Determine the (X, Y) coordinate at the center of the cell enclosing the given text.  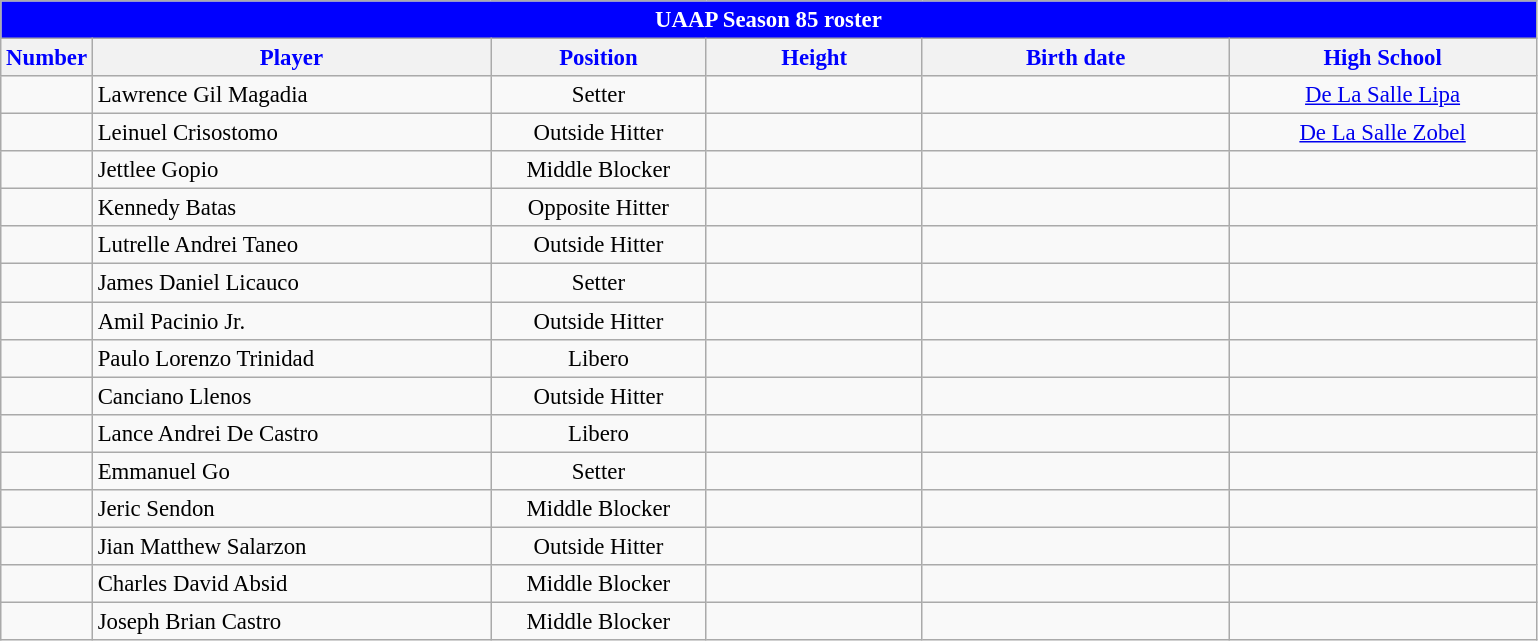
Emmanuel Go (291, 471)
Lance Andrei De Castro (291, 433)
Joseph Brian Castro (291, 621)
Jettlee Gopio (291, 170)
Charles David Absid (291, 584)
Leinuel Crisostomo (291, 133)
James Daniel Licauco (291, 283)
Jian Matthew Salarzon (291, 546)
De La Salle Lipa (1382, 95)
Kennedy Batas (291, 208)
Amil Pacinio Jr. (291, 321)
UAAP Season 85 roster (768, 20)
De La Salle Zobel (1382, 133)
High School (1382, 58)
Player (291, 58)
Jeric Sendon (291, 509)
Opposite Hitter (599, 208)
Number (47, 58)
Height (814, 58)
Paulo Lorenzo Trinidad (291, 358)
Position (599, 58)
Lutrelle Andrei Taneo (291, 245)
Lawrence Gil Magadia (291, 95)
Canciano Llenos (291, 396)
Birth date (1076, 58)
